Extract the [X, Y] coordinate from the center of the cell holding the provided text.  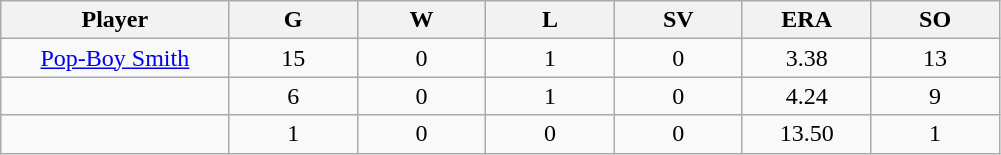
13 [936, 58]
15 [293, 58]
4.24 [806, 96]
L [550, 20]
ERA [806, 20]
Player [115, 20]
13.50 [806, 134]
9 [936, 96]
Pop-Boy Smith [115, 58]
G [293, 20]
SV [678, 20]
W [421, 20]
SO [936, 20]
6 [293, 96]
3.38 [806, 58]
